Detect which cell encompasses the target text, then output its (X, Y) center coordinate. 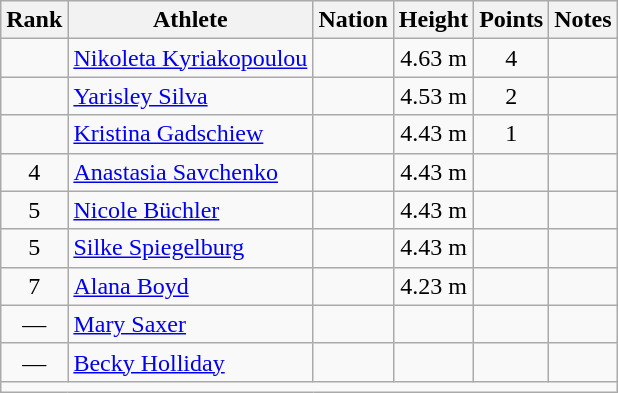
Mary Saxer (190, 324)
Kristina Gadschiew (190, 134)
Nikoleta Kyriakopoulou (190, 58)
Silke Spiegelburg (190, 248)
Notes (583, 20)
Alana Boyd (190, 286)
1 (512, 134)
4.63 m (433, 58)
7 (34, 286)
Height (433, 20)
Anastasia Savchenko (190, 172)
Athlete (190, 20)
4.53 m (433, 96)
Rank (34, 20)
Becky Holliday (190, 362)
4.23 m (433, 286)
Points (512, 20)
Nicole Büchler (190, 210)
Nation (353, 20)
2 (512, 96)
Yarisley Silva (190, 96)
